Find where the given text appears and provide that cell's center as [X, Y] coordinate. 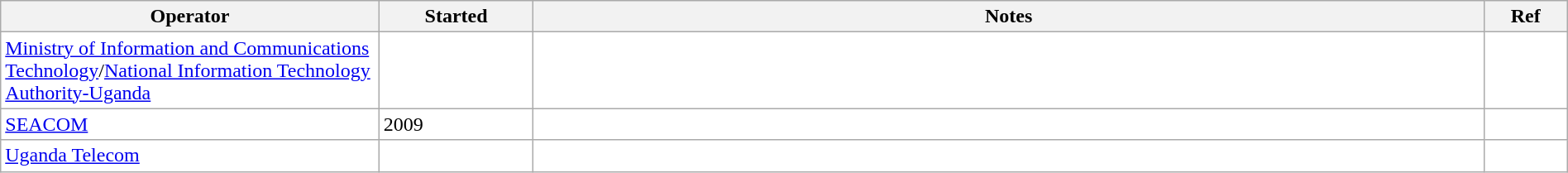
SEACOM [190, 124]
Operator [190, 17]
Ministry of Information and Communications Technology/National Information Technology Authority-Uganda [190, 70]
Uganda Telecom [190, 156]
2009 [457, 124]
Notes [1009, 17]
Started [457, 17]
Ref [1525, 17]
